For the text-containing cell, return its midpoint in [X, Y] coordinate format. 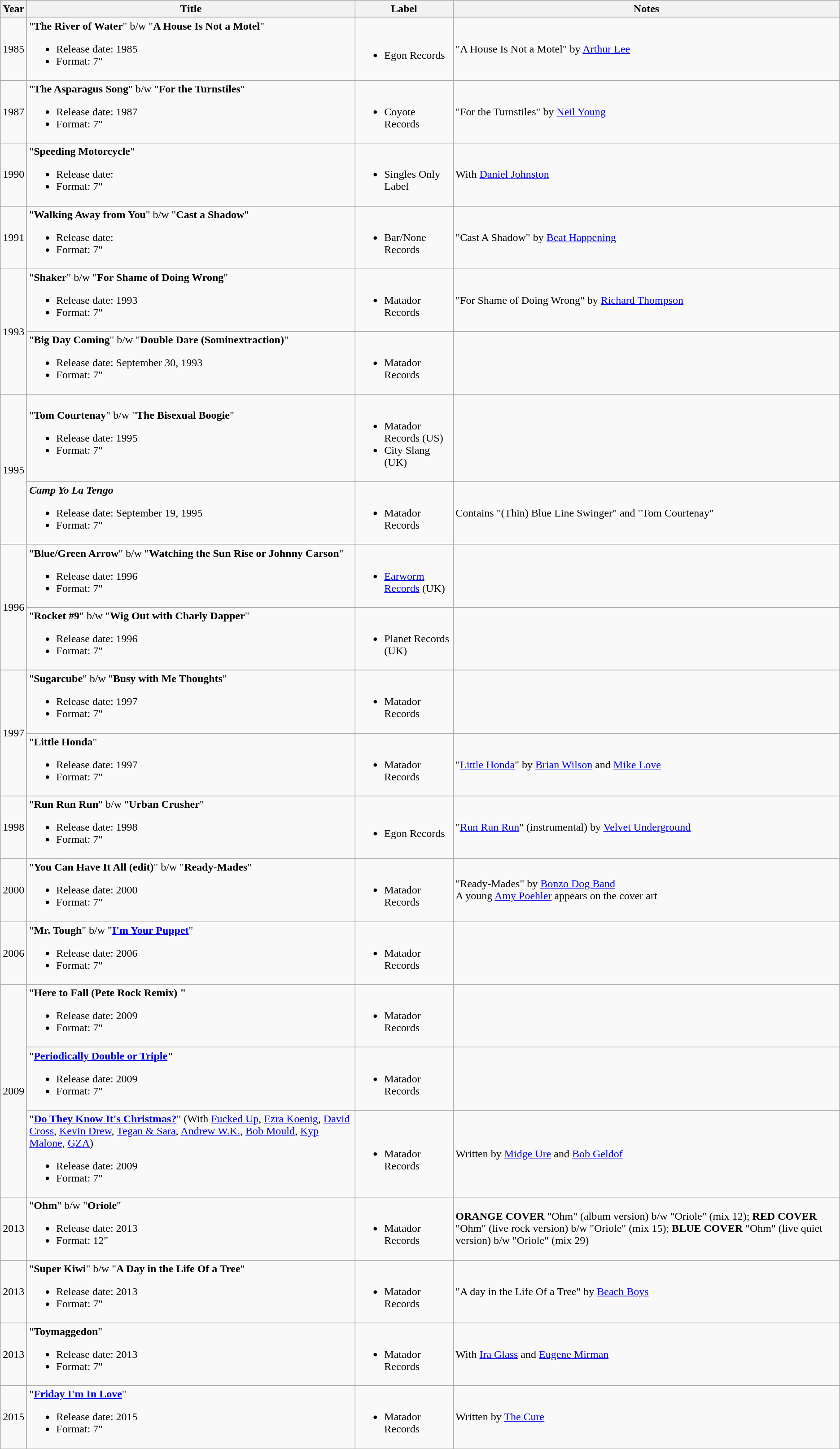
1995 [13, 469]
"Shaker" b/w "For Shame of Doing Wrong"Release date: 1993Format: 7" [191, 300]
"Run Run Run" (instrumental) by Velvet Underground [646, 827]
"You Can Have It All (edit)" b/w "Ready-Mades"Release date: 2000Format: 7" [191, 890]
2015 [13, 1417]
With Ira Glass and Eugene Mirman [646, 1354]
"Ohm" b/w "Oriole"Release date: 2013Format: 12" [191, 1229]
1987 [13, 112]
"Rocket #9" b/w "Wig Out with Charly Dapper"Release date: 1996Format: 7" [191, 639]
"Periodically Double or Triple"Release date: 2009Format: 7" [191, 1079]
Label [404, 9]
"Super Kiwi" b/w "A Day in the Life Of a Tree"Release date: 2013Format: 7" [191, 1291]
"Walking Away from You" b/w "Cast a Shadow"Release date: Format: 7" [191, 237]
Year [13, 9]
1998 [13, 827]
Written by Midge Ure and Bob Geldof [646, 1154]
"Ready-Mades" by Bonzo Dog BandA young Amy Poehler appears on the cover art [646, 890]
"Sugarcube" b/w "Busy with Me Thoughts"Release date: 1997Format: 7" [191, 701]
"Mr. Tough" b/w "I'm Your Puppet"Release date: 2006Format: 7" [191, 953]
"Blue/Green Arrow" b/w "Watching the Sun Rise or Johnny Carson"Release date: 1996Format: 7" [191, 576]
"Tom Courtenay" b/w "The Bisexual Boogie"Release date: 1995Format: 7" [191, 438]
Notes [646, 9]
"Here to Fall (Pete Rock Remix) "Release date: 2009Format: 7" [191, 1016]
Title [191, 9]
2009 [13, 1091]
"For Shame of Doing Wrong" by Richard Thompson [646, 300]
"Toymaggedon"Release date: 2013Format: 7" [191, 1354]
Contains "(Thin) Blue Line Swinger" and "Tom Courtenay" [646, 513]
"Run Run Run" b/w "Urban Crusher"Release date: 1998Format: 7" [191, 827]
With Daniel Johnston [646, 175]
"The Asparagus Song" b/w "For the Turnstiles"Release date: 1987Format: 7" [191, 112]
"Cast A Shadow" by Beat Happening [646, 237]
1991 [13, 237]
Camp Yo La TengoRelease date: September 19, 1995Format: 7" [191, 513]
"Little Honda" by Brian Wilson and Mike Love [646, 765]
2000 [13, 890]
Planet Records (UK) [404, 639]
1990 [13, 175]
2006 [13, 953]
"Speeding Motorcycle"Release date: Format: 7" [191, 175]
Matador Records (US)City Slang (UK) [404, 438]
"Friday I'm In Love"Release date: 2015Format: 7" [191, 1417]
"A day in the Life Of a Tree" by Beach Boys [646, 1291]
1997 [13, 733]
"The River of Water" b/w "A House Is Not a Motel"Release date: 1985Format: 7" [191, 49]
"Little Honda"Release date: 1997Format: 7" [191, 765]
1985 [13, 49]
"For the Turnstiles" by Neil Young [646, 112]
Singles Only Label [404, 175]
1996 [13, 607]
1993 [13, 332]
Coyote Records [404, 112]
Earworm Records (UK) [404, 576]
"Big Day Coming" b/w "Double Dare (Sominextraction)"Release date: September 30, 1993Format: 7" [191, 363]
Bar/None Records [404, 237]
"A House Is Not a Motel" by Arthur Lee [646, 49]
Written by The Cure [646, 1417]
